Provide the [X, Y] coordinate of the cell's center where the given text is located.  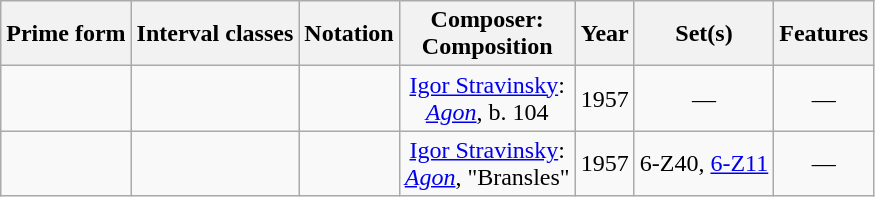
Notation [349, 34]
Year [604, 34]
Set(s) [704, 34]
Features [824, 34]
Igor Stravinsky:Agon, b. 104 [487, 98]
Composer:Composition [487, 34]
Prime form [66, 34]
Igor Stravinsky:Agon, "Bransles" [487, 164]
Interval classes [215, 34]
6-Z40, 6-Z11 [704, 164]
